Search for the cell housing the specified text and yield its [X, Y] center coordinate. 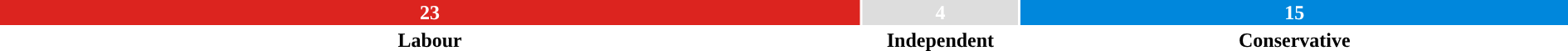
23 [430, 13]
15 [1294, 13]
4 [940, 13]
